Search for the cell housing the specified text and yield its (x, y) center coordinate. 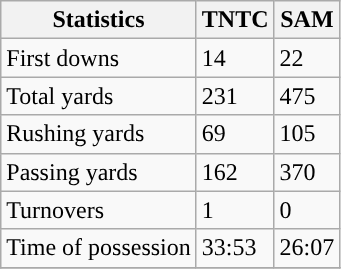
TNTC (235, 20)
Rushing yards (99, 134)
Time of possession (99, 248)
Statistics (99, 20)
Total yards (99, 96)
SAM (307, 20)
162 (235, 172)
22 (307, 58)
14 (235, 58)
Turnovers (99, 210)
26:07 (307, 248)
33:53 (235, 248)
231 (235, 96)
0 (307, 210)
First downs (99, 58)
69 (235, 134)
1 (235, 210)
475 (307, 96)
Passing yards (99, 172)
370 (307, 172)
105 (307, 134)
